Return [X, Y] of the center of cell containing provided text 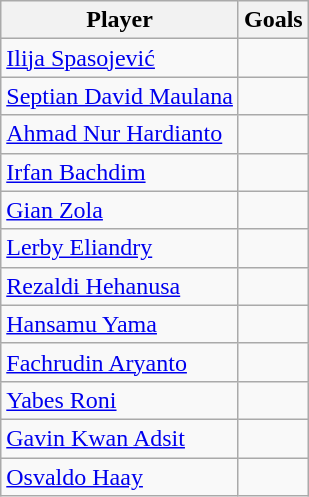
Ilija Spasojević [120, 58]
Ahmad Nur Hardianto [120, 134]
Hansamu Yama [120, 324]
Yabes Roni [120, 400]
Osvaldo Haay [120, 477]
Fachrudin Aryanto [120, 362]
Goals [273, 20]
Gavin Kwan Adsit [120, 438]
Gian Zola [120, 210]
Irfan Bachdim [120, 172]
Rezaldi Hehanusa [120, 286]
Septian David Maulana [120, 96]
Player [120, 20]
Lerby Eliandry [120, 248]
